Capture the cell that displays the provided text and extract its (X, Y) central coordinate. 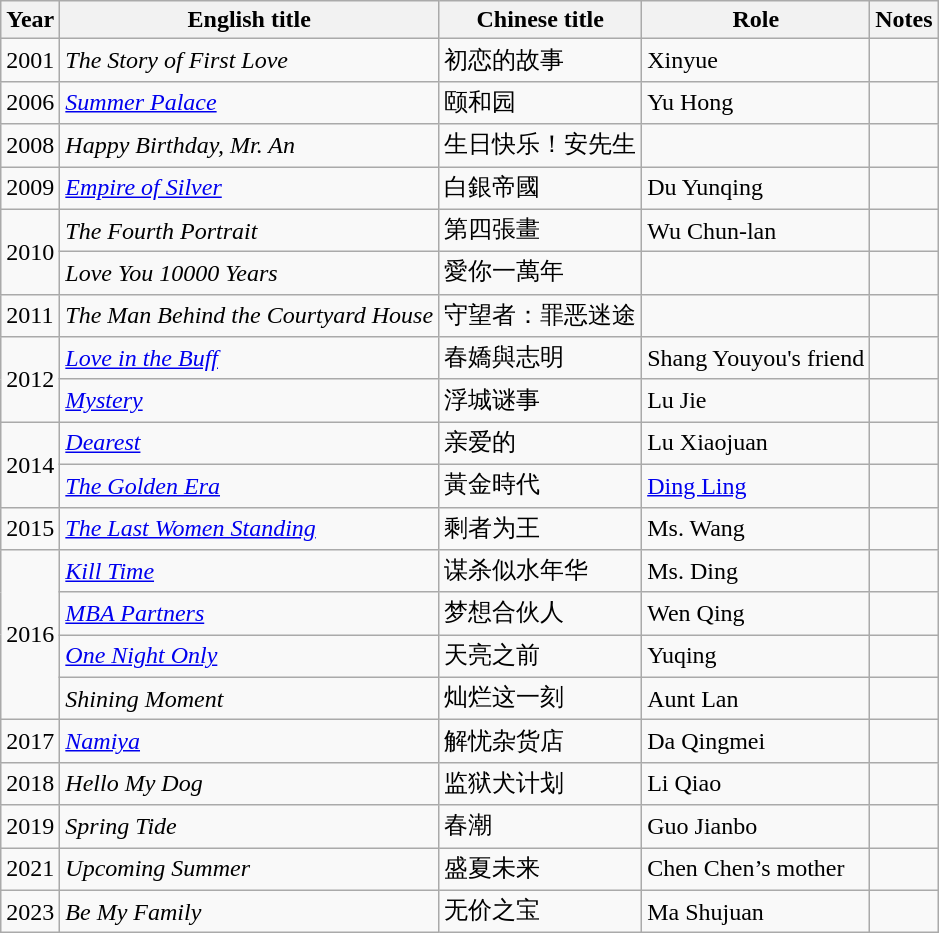
Role (756, 20)
第四張畫 (540, 230)
2016 (30, 635)
黃金時代 (540, 486)
The Story of First Love (250, 60)
2009 (30, 188)
Wen Qing (756, 614)
2008 (30, 146)
2021 (30, 870)
解忧杂货店 (540, 742)
浮城谜事 (540, 400)
Lu Jie (756, 400)
2011 (30, 316)
Summer Palace (250, 102)
Spring Tide (250, 826)
The Man Behind the Courtyard House (250, 316)
Kill Time (250, 572)
2001 (30, 60)
Shang Youyou's friend (756, 358)
Ms. Ding (756, 572)
English title (250, 20)
颐和园 (540, 102)
2010 (30, 252)
2015 (30, 528)
Ms. Wang (756, 528)
The Last Women Standing (250, 528)
Upcoming Summer (250, 870)
Aunt Lan (756, 698)
MBA Partners (250, 614)
Empire of Silver (250, 188)
守望者：罪恶迷途 (540, 316)
Year (30, 20)
白銀帝國 (540, 188)
Du Yunqing (756, 188)
Chen Chen’s mother (756, 870)
The Golden Era (250, 486)
Chinese title (540, 20)
Xinyue (756, 60)
春嬌與志明 (540, 358)
2014 (30, 464)
Wu Chun-lan (756, 230)
亲爱的 (540, 444)
One Night Only (250, 656)
生日快乐！安先生 (540, 146)
Happy Birthday, Mr. An (250, 146)
天亮之前 (540, 656)
Yuqing (756, 656)
2017 (30, 742)
Yu Hong (756, 102)
Shining Moment (250, 698)
愛你一萬年 (540, 274)
Be My Family (250, 912)
Love in the Buff (250, 358)
谋杀似水年华 (540, 572)
Guo Jianbo (756, 826)
梦想合伙人 (540, 614)
剩者为王 (540, 528)
2019 (30, 826)
无价之宝 (540, 912)
初恋的故事 (540, 60)
2023 (30, 912)
Hello My Dog (250, 784)
Lu Xiaojuan (756, 444)
盛夏未来 (540, 870)
2018 (30, 784)
Namiya (250, 742)
灿烂这一刻 (540, 698)
2012 (30, 380)
Notes (904, 20)
Dearest (250, 444)
The Fourth Portrait (250, 230)
Love You 10000 Years (250, 274)
Ma Shujuan (756, 912)
2006 (30, 102)
Mystery (250, 400)
Da Qingmei (756, 742)
Li Qiao (756, 784)
Ding Ling (756, 486)
监狱犬计划 (540, 784)
春潮 (540, 826)
